Identify which cell holds the provided text, then report its (X, Y) central coordinate. 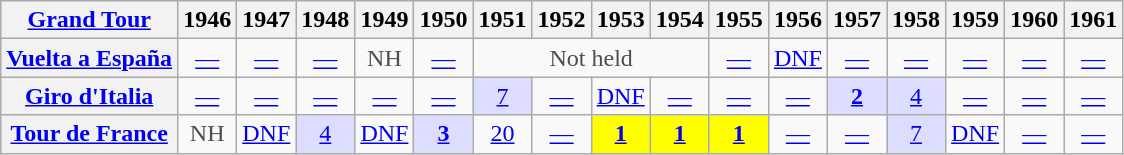
2 (856, 96)
Grand Tour (90, 20)
1956 (798, 20)
Tour de France (90, 134)
Vuelta a España (90, 58)
1946 (208, 20)
1958 (916, 20)
1947 (266, 20)
1953 (620, 20)
20 (502, 134)
1948 (326, 20)
1952 (562, 20)
1961 (1094, 20)
1954 (680, 20)
Giro d'Italia (90, 96)
1960 (1034, 20)
1955 (738, 20)
1950 (444, 20)
Not held (591, 58)
1951 (502, 20)
1959 (976, 20)
3 (444, 134)
1957 (856, 20)
1949 (384, 20)
